Search for the cell housing the specified text and yield its (X, Y) center coordinate. 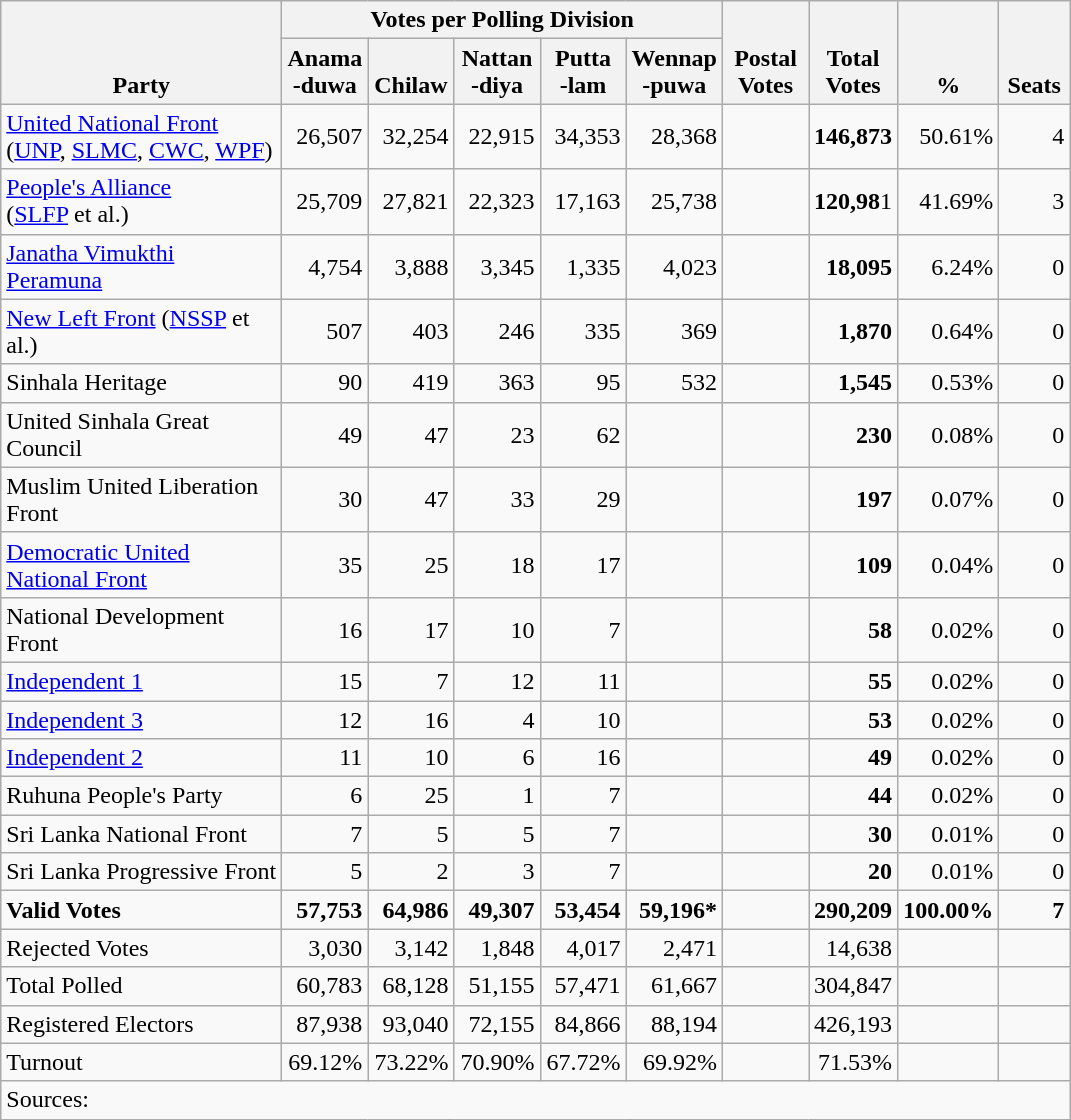
Ruhuna People's Party (142, 796)
3,345 (497, 266)
Anama-duwa (325, 72)
Janatha Vimukthi Peramuna (142, 266)
51,155 (497, 986)
197 (854, 500)
230 (854, 434)
69.92% (674, 1062)
Party (142, 52)
60,783 (325, 986)
64,986 (411, 910)
32,254 (411, 136)
2 (411, 872)
Independent 3 (142, 719)
0.64% (948, 332)
57,471 (583, 986)
28,368 (674, 136)
Independent 1 (142, 681)
88,194 (674, 1024)
33 (497, 500)
United Sinhala Great Council (142, 434)
New Left Front (NSSP et al.) (142, 332)
507 (325, 332)
49,307 (497, 910)
National Development Front (142, 630)
Putta-lam (583, 72)
Turnout (142, 1062)
0.07% (948, 500)
41.69% (948, 202)
25,738 (674, 202)
Total Votes (854, 52)
419 (411, 383)
304,847 (854, 986)
22,323 (497, 202)
Sinhala Heritage (142, 383)
6.24% (948, 266)
Registered Electors (142, 1024)
25,709 (325, 202)
58 (854, 630)
23 (497, 434)
53,454 (583, 910)
1 (497, 796)
73.22% (411, 1062)
4,017 (583, 948)
Sources: (536, 1100)
146,873 (854, 136)
3,142 (411, 948)
35 (325, 564)
61,667 (674, 986)
26,507 (325, 136)
53 (854, 719)
335 (583, 332)
50.61% (948, 136)
15 (325, 681)
Sri Lanka Progressive Front (142, 872)
18,095 (854, 266)
PostalVotes (766, 52)
3,888 (411, 266)
Chilaw (411, 72)
1,848 (497, 948)
87,938 (325, 1024)
403 (411, 332)
69.12% (325, 1062)
14,638 (854, 948)
1,870 (854, 332)
120,981 (854, 202)
57,753 (325, 910)
290,209 (854, 910)
363 (497, 383)
59,196* (674, 910)
1,545 (854, 383)
4,754 (325, 266)
109 (854, 564)
2,471 (674, 948)
0.08% (948, 434)
Sri Lanka National Front (142, 834)
95 (583, 383)
68,128 (411, 986)
Nattan-diya (497, 72)
67.72% (583, 1062)
Democratic United National Front (142, 564)
34,353 (583, 136)
Muslim United Liberation Front (142, 500)
People's Alliance(SLFP et al.) (142, 202)
29 (583, 500)
90 (325, 383)
Rejected Votes (142, 948)
0.04% (948, 564)
22,915 (497, 136)
1,335 (583, 266)
Seats (1034, 52)
246 (497, 332)
Total Polled (142, 986)
70.90% (497, 1062)
72,155 (497, 1024)
55 (854, 681)
Wennap-puwa (674, 72)
17,163 (583, 202)
Votes per Polling Division (502, 20)
18 (497, 564)
0.53% (948, 383)
100.00% (948, 910)
27,821 (411, 202)
532 (674, 383)
62 (583, 434)
84,866 (583, 1024)
Independent 2 (142, 758)
44 (854, 796)
426,193 (854, 1024)
71.53% (854, 1062)
20 (854, 872)
3,030 (325, 948)
Valid Votes (142, 910)
369 (674, 332)
4,023 (674, 266)
93,040 (411, 1024)
United National Front(UNP, SLMC, CWC, WPF) (142, 136)
% (948, 52)
